Determine the [X, Y] coordinate at the center of the cell enclosing the given text.  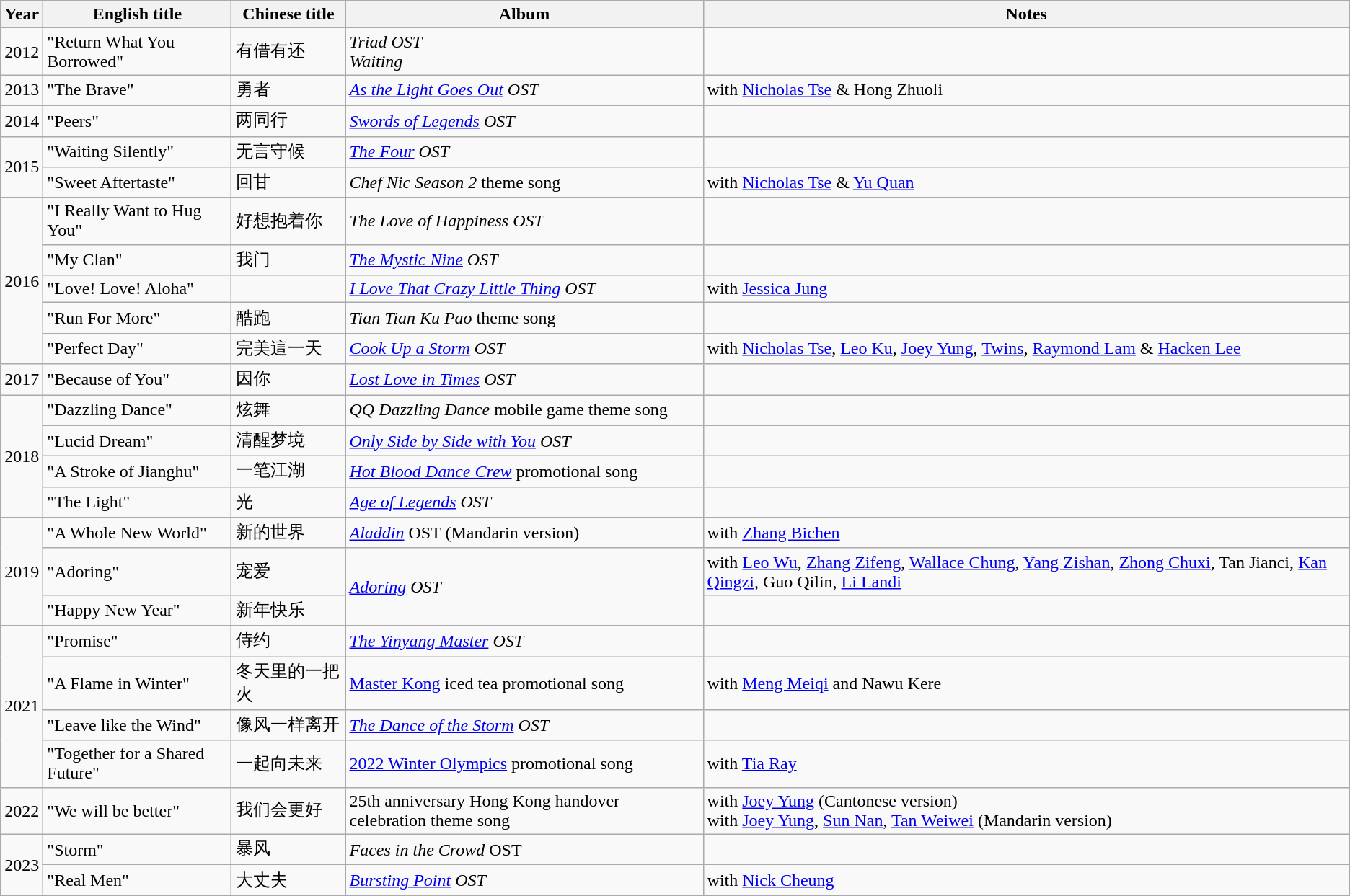
2018 [22, 456]
As the Light Goes Out OST [524, 91]
"Dazzling Dance" [137, 411]
冬天里的一把火 [288, 683]
Year [22, 14]
"Sweet Aftertaste" [137, 183]
"Lucid Dream" [137, 441]
Master Kong iced tea promotional song [524, 683]
Swords of Legends OST [524, 121]
勇者 [288, 91]
with Nicholas Tse & Hong Zhuoli [1026, 91]
2023 [22, 865]
"Peers" [137, 121]
Aladdin OST (Mandarin version) [524, 533]
Bursting Point OST [524, 881]
大丈夫 [288, 881]
2021 [22, 706]
光 [288, 502]
The Mystic Nine OST [524, 260]
"My Clan" [137, 260]
Lost Love in Times OST [524, 379]
with Tia Ray [1026, 764]
回甘 [288, 183]
"A Flame in Winter" [137, 683]
The Dance of the Storm OST [524, 725]
无言守候 [288, 151]
新年快乐 [288, 610]
清醒梦境 [288, 441]
The Four OST [524, 151]
侍约 [288, 642]
with Jessica Jung [1026, 289]
Chinese title [288, 14]
有借有还 [288, 52]
QQ Dazzling Dance mobile game theme song [524, 411]
Faces in the Crowd OST [524, 849]
一笔江湖 [288, 471]
with Meng Meiqi and Nawu Kere [1026, 683]
The Love of Happiness OST [524, 221]
新的世界 [288, 533]
2017 [22, 379]
"The Brave" [137, 91]
我们会更好 [288, 810]
"Leave like the Wind" [137, 725]
25th anniversary Hong Kong handover celebration theme song [524, 810]
"We will be better" [137, 810]
"A Stroke of Jianghu" [137, 471]
2015 [22, 167]
"Return What You Borrowed" [137, 52]
暴风 [288, 849]
with Zhang Bichen [1026, 533]
"Perfect Day" [137, 349]
"Storm" [137, 849]
我门 [288, 260]
with Nicholas Tse, Leo Ku, Joey Yung, Twins, Raymond Lam & Hacken Lee [1026, 349]
"Together for a Shared Future" [137, 764]
宠爱 [288, 571]
2022 Winter Olympics promotional song [524, 764]
Only Side by Side with You OST [524, 441]
Tian Tian Ku Pao theme song [524, 319]
Adoring OST [524, 587]
English title [137, 14]
"Promise" [137, 642]
因你 [288, 379]
"Happy New Year" [137, 610]
Notes [1026, 14]
2016 [22, 281]
I Love That Crazy Little Thing OST [524, 289]
Triad OST Waiting [524, 52]
with Nick Cheung [1026, 881]
"A Whole New World" [137, 533]
Age of Legends OST [524, 502]
2012 [22, 52]
Chef Nic Season 2 theme song [524, 183]
2019 [22, 572]
with Nicholas Tse & Yu Quan [1026, 183]
2014 [22, 121]
完美這一天 [288, 349]
2013 [22, 91]
酷跑 [288, 319]
好想抱着你 [288, 221]
2022 [22, 810]
"The Light" [137, 502]
两同行 [288, 121]
像风一样离开 [288, 725]
"Adoring" [137, 571]
with Leo Wu, Zhang Zifeng, Wallace Chung, Yang Zishan, Zhong Chuxi, Tan Jianci, Kan Qingzi, Guo Qilin, Li Landi [1026, 571]
"Run For More" [137, 319]
"Because of You" [137, 379]
炫舞 [288, 411]
Album [524, 14]
The Yinyang Master OST [524, 642]
Cook Up a Storm OST [524, 349]
Hot Blood Dance Crew promotional song [524, 471]
"Waiting Silently" [137, 151]
"I Really Want to Hug You" [137, 221]
"Real Men" [137, 881]
"Love! Love! Aloha" [137, 289]
with Joey Yung (Cantonese version) with Joey Yung, Sun Nan, Tan Weiwei (Mandarin version) [1026, 810]
一起向未来 [288, 764]
